Find where the given text appears and provide that cell's center as [x, y] coordinate. 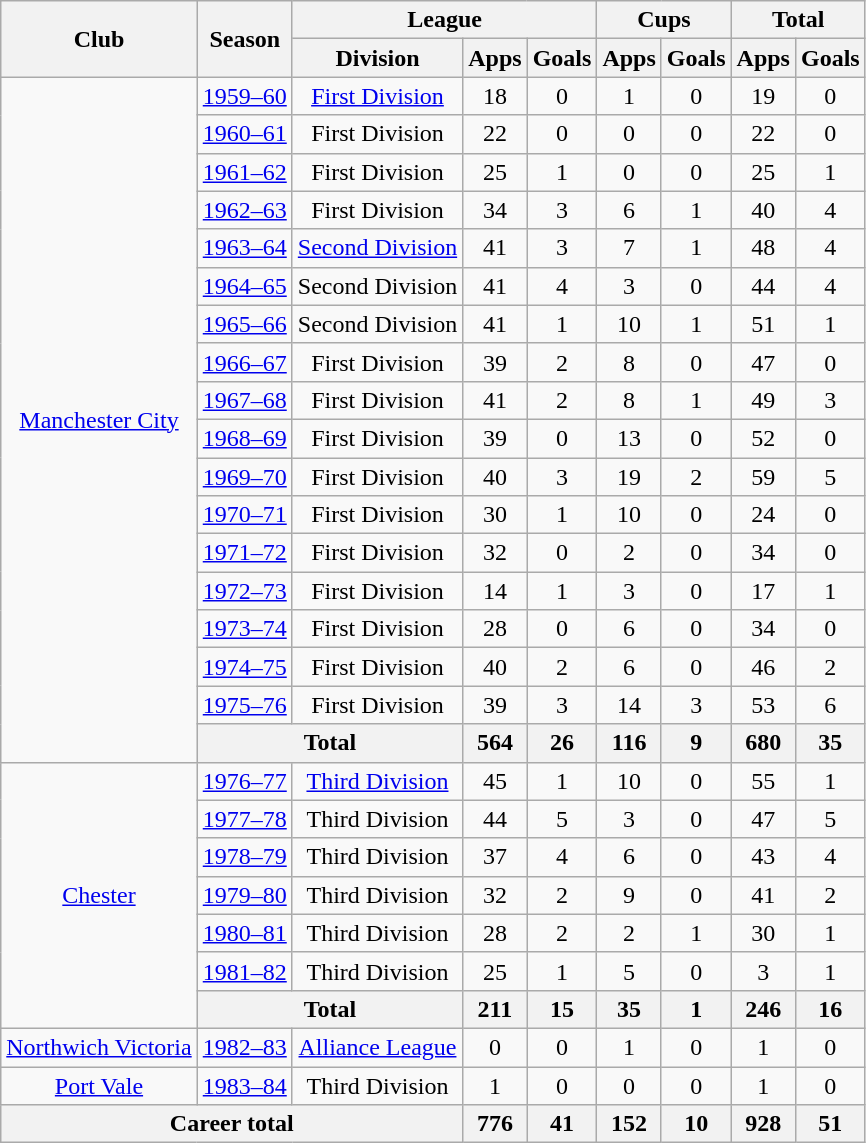
24 [763, 515]
564 [495, 743]
Club [99, 39]
1982–83 [244, 1047]
211 [495, 1009]
1975–76 [244, 705]
49 [763, 400]
Division [377, 58]
55 [763, 781]
48 [763, 248]
43 [763, 857]
37 [495, 857]
16 [830, 1009]
Season [244, 39]
Chester [99, 895]
1983–84 [244, 1085]
152 [629, 1124]
1977–78 [244, 819]
Manchester City [99, 420]
1960–61 [244, 134]
7 [629, 248]
1966–67 [244, 362]
1980–81 [244, 933]
776 [495, 1124]
45 [495, 781]
Cups [664, 20]
1981–82 [244, 971]
1967–68 [244, 400]
1963–64 [244, 248]
1973–74 [244, 629]
1965–66 [244, 324]
1979–80 [244, 895]
53 [763, 705]
46 [763, 667]
1976–77 [244, 781]
1959–60 [244, 96]
1968–69 [244, 438]
52 [763, 438]
1972–73 [244, 591]
1970–71 [244, 515]
246 [763, 1009]
League [444, 20]
680 [763, 743]
1974–75 [244, 667]
928 [763, 1124]
18 [495, 96]
59 [763, 477]
Alliance League [377, 1047]
1971–72 [244, 553]
1978–79 [244, 857]
1969–70 [244, 477]
1962–63 [244, 210]
116 [629, 743]
26 [562, 743]
13 [629, 438]
1964–65 [244, 286]
17 [763, 591]
Port Vale [99, 1085]
1961–62 [244, 172]
15 [562, 1009]
Career total [232, 1124]
Northwich Victoria [99, 1047]
